For the text-containing cell, return its midpoint in [X, Y] coordinate format. 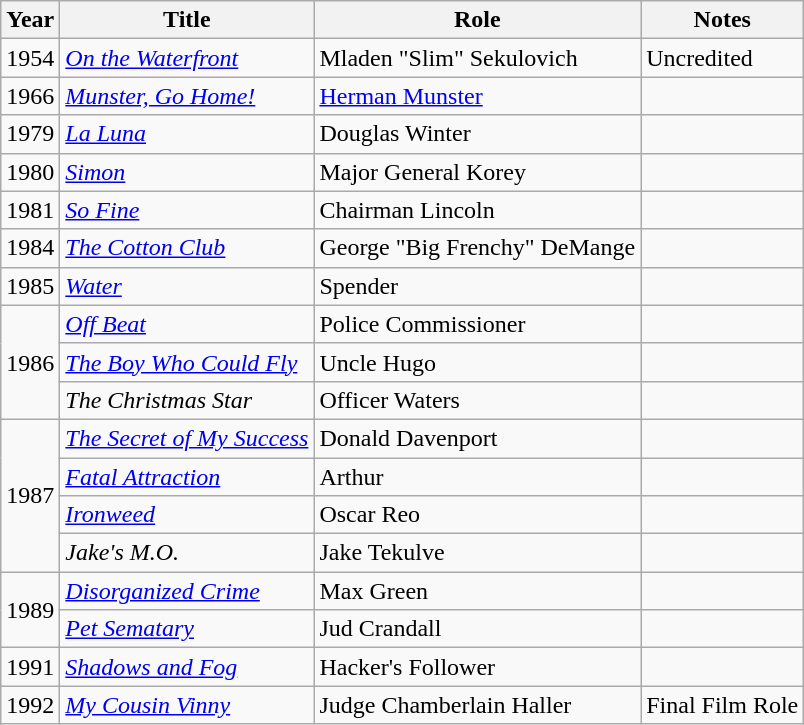
Major General Korey [478, 172]
Disorganized Crime [187, 591]
My Cousin Vinny [187, 705]
1986 [30, 362]
Judge Chamberlain Haller [478, 705]
1954 [30, 58]
1989 [30, 610]
Shadows and Fog [187, 667]
Uncredited [722, 58]
Simon [187, 172]
Hacker's Follower [478, 667]
The Secret of My Success [187, 438]
George "Big Frenchy" DeMange [478, 248]
Role [478, 20]
The Cotton Club [187, 248]
Mladen "Slim" Sekulovich [478, 58]
Pet Sematary [187, 629]
Fatal Attraction [187, 477]
Ironweed [187, 515]
Douglas Winter [478, 134]
1980 [30, 172]
Herman Munster [478, 96]
1981 [30, 210]
1992 [30, 705]
Donald Davenport [478, 438]
The Boy Who Could Fly [187, 362]
Spender [478, 286]
So Fine [187, 210]
1984 [30, 248]
Munster, Go Home! [187, 96]
1987 [30, 495]
Off Beat [187, 324]
1966 [30, 96]
Year [30, 20]
1985 [30, 286]
Final Film Role [722, 705]
1991 [30, 667]
Title [187, 20]
1979 [30, 134]
Police Commissioner [478, 324]
Water [187, 286]
Jake's M.O. [187, 553]
Max Green [478, 591]
Chairman Lincoln [478, 210]
Arthur [478, 477]
On the Waterfront [187, 58]
Notes [722, 20]
The Christmas Star [187, 400]
Officer Waters [478, 400]
Uncle Hugo [478, 362]
La Luna [187, 134]
Jake Tekulve [478, 553]
Oscar Reo [478, 515]
Jud Crandall [478, 629]
